Return (X, Y) of the center of cell containing provided text 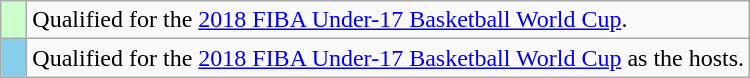
Qualified for the 2018 FIBA Under-17 Basketball World Cup as the hosts. (388, 58)
Qualified for the 2018 FIBA Under-17 Basketball World Cup. (388, 20)
